Return [X, Y] of the center of cell containing provided text 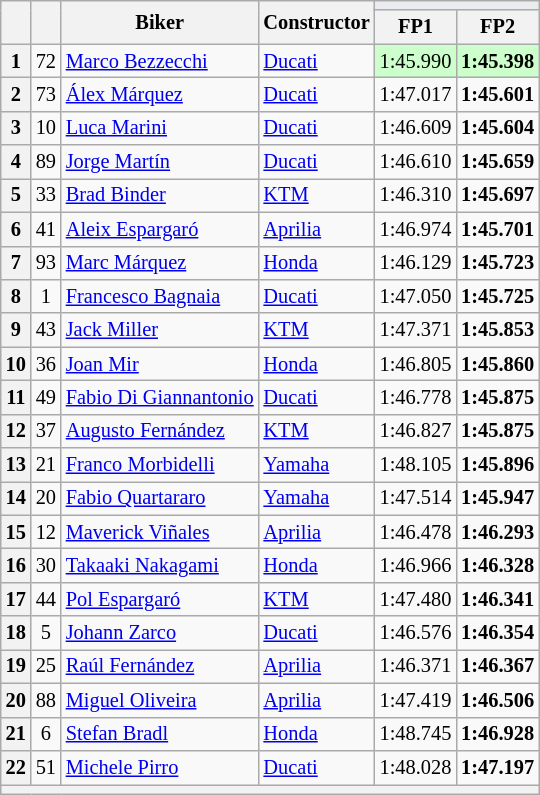
Michele Pirro [160, 767]
1:45.860 [498, 364]
25 [46, 666]
Miguel Oliveira [160, 700]
1:47.371 [416, 330]
Álex Márquez [160, 94]
1:45.398 [498, 61]
Fabio Quartararo [160, 498]
1:48.105 [416, 465]
1:46.609 [416, 128]
1:46.610 [416, 162]
1:47.017 [416, 94]
1:46.506 [498, 700]
1:46.129 [416, 263]
17 [16, 599]
1:45.947 [498, 498]
22 [16, 767]
1:45.853 [498, 330]
1:45.601 [498, 94]
1:47.514 [416, 498]
1:46.354 [498, 633]
33 [46, 195]
Fabio Di Giannantonio [160, 397]
Jorge Martín [160, 162]
Takaaki Nakagami [160, 565]
93 [46, 263]
1:46.827 [416, 431]
1:46.966 [416, 565]
73 [46, 94]
1:46.341 [498, 599]
4 [16, 162]
Pol Espargaró [160, 599]
1:45.725 [498, 296]
9 [16, 330]
8 [16, 296]
11 [16, 397]
14 [16, 498]
1:46.293 [498, 532]
1:46.805 [416, 364]
1:46.576 [416, 633]
13 [16, 465]
1:46.328 [498, 565]
1:46.928 [498, 734]
1:46.310 [416, 195]
1:46.974 [416, 229]
3 [16, 128]
15 [16, 532]
89 [46, 162]
Augusto Fernández [160, 431]
Francesco Bagnaia [160, 296]
1:48.028 [416, 767]
51 [46, 767]
Aleix Espargaró [160, 229]
FP1 [416, 27]
1:46.778 [416, 397]
FP2 [498, 27]
44 [46, 599]
19 [16, 666]
1:46.371 [416, 666]
16 [16, 565]
1:47.480 [416, 599]
Franco Morbidelli [160, 465]
Constructor [317, 22]
1:45.659 [498, 162]
Marc Márquez [160, 263]
Biker [160, 22]
18 [16, 633]
1:45.723 [498, 263]
7 [16, 263]
1:45.990 [416, 61]
1:45.697 [498, 195]
41 [46, 229]
Stefan Bradl [160, 734]
88 [46, 700]
1:45.604 [498, 128]
Joan Mir [160, 364]
1:47.050 [416, 296]
30 [46, 565]
1:45.896 [498, 465]
2 [16, 94]
72 [46, 61]
1:48.745 [416, 734]
Jack Miller [160, 330]
1:47.419 [416, 700]
37 [46, 431]
Marco Bezzecchi [160, 61]
Maverick Viñales [160, 532]
Luca Marini [160, 128]
Johann Zarco [160, 633]
36 [46, 364]
1:47.197 [498, 767]
1:46.478 [416, 532]
43 [46, 330]
Raúl Fernández [160, 666]
49 [46, 397]
1:46.367 [498, 666]
Brad Binder [160, 195]
1:45.701 [498, 229]
